Provide the (X, Y) coordinate of the cell's center where the given text is located.  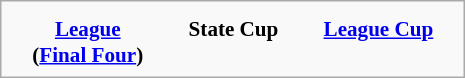
State Cup (233, 42)
League Cup (379, 42)
League(Final Four) (88, 42)
